Detect which cell encompasses the target text, then output its [X, Y] center coordinate. 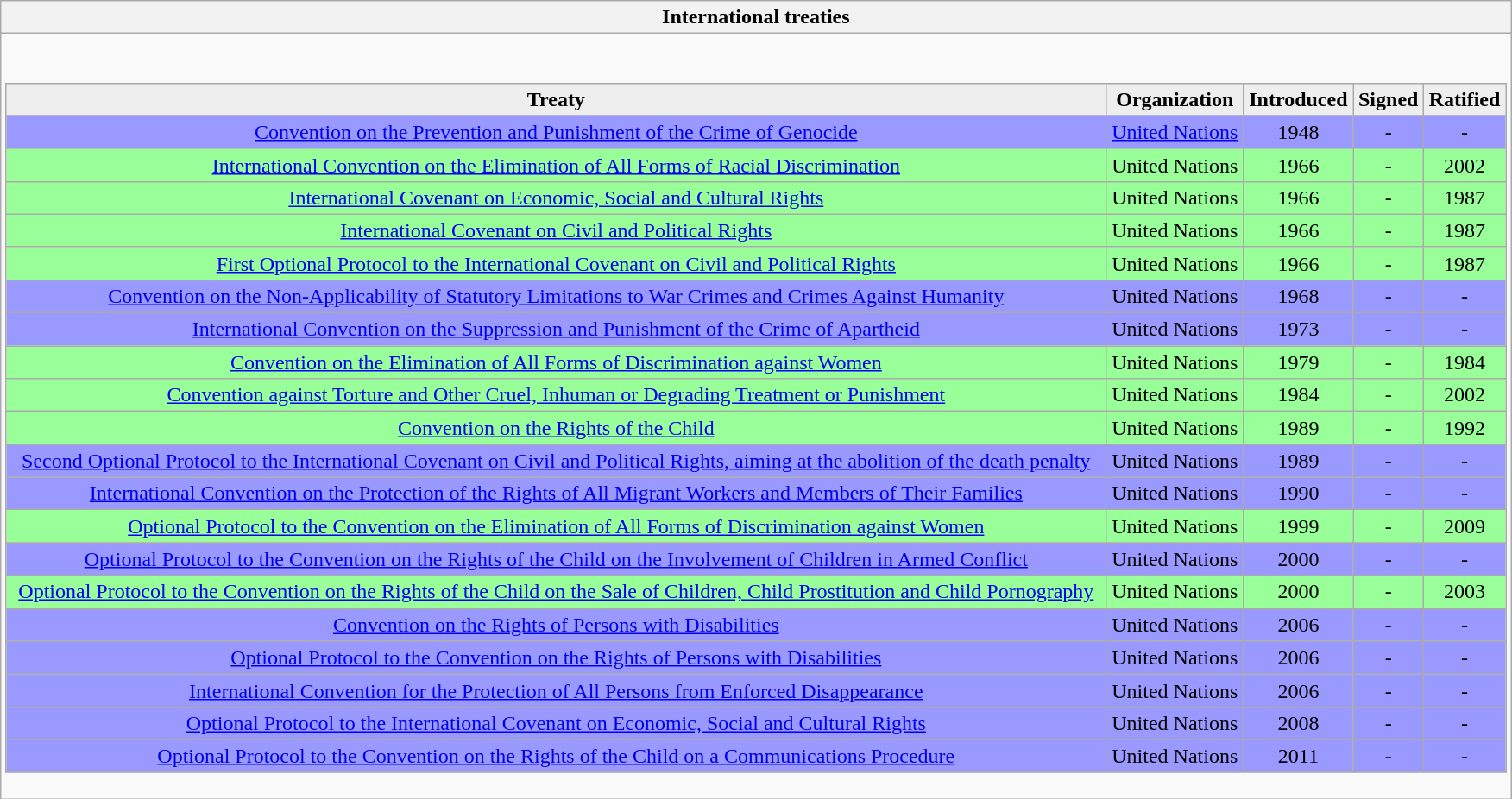
2003 [1464, 592]
Optional Protocol to the Convention on the Rights of the Child on a Communications Procedure [556, 756]
1948 [1298, 132]
Ratified [1464, 99]
International Covenant on Economic, Social and Cultural Rights [556, 198]
2008 [1298, 723]
International Convention on the Elimination of All Forms of Racial Discrimination [556, 165]
2009 [1464, 526]
International Convention on the Protection of the Rights of All Migrant Workers and Members of Their Families [556, 494]
Optional Protocol to the Convention on the Elimination of All Forms of Discrimination against Women [556, 526]
Organization [1175, 99]
Convention on the Non-Applicability of Statutory Limitations to War Crimes and Crimes Against Humanity [556, 296]
Optional Protocol to the Convention on the Rights of Persons with Disabilities [556, 657]
International treaties [756, 17]
First Optional Protocol to the International Covenant on Civil and Political Rights [556, 263]
Convention on the Prevention and Punishment of the Crime of Genocide [556, 132]
1992 [1464, 428]
Convention on the Rights of Persons with Disabilities [556, 625]
1990 [1298, 494]
International Covenant on Civil and Political Rights [556, 230]
International Convention for the Protection of All Persons from Enforced Disappearance [556, 690]
Second Optional Protocol to the International Covenant on Civil and Political Rights, aiming at the abolition of the death penalty [556, 461]
Signed [1389, 99]
Convention on the Rights of the Child [556, 428]
Optional Protocol to the International Covenant on Economic, Social and Cultural Rights [556, 723]
Convention on the Elimination of All Forms of Discrimination against Women [556, 362]
Treaty [556, 99]
1979 [1298, 362]
Convention against Torture and Other Cruel, Inhuman or Degrading Treatment or Punishment [556, 395]
1968 [1298, 296]
Optional Protocol to the Convention on the Rights of the Child on the Involvement of Children in Armed Conflict [556, 559]
Introduced [1298, 99]
Optional Protocol to the Convention on the Rights of the Child on the Sale of Children, Child Prostitution and Child Pornography [556, 592]
2011 [1298, 756]
1973 [1298, 330]
1999 [1298, 526]
International Convention on the Suppression and Punishment of the Crime of Apartheid [556, 330]
